Extract the [X, Y] coordinate from the center of the cell holding the provided text.  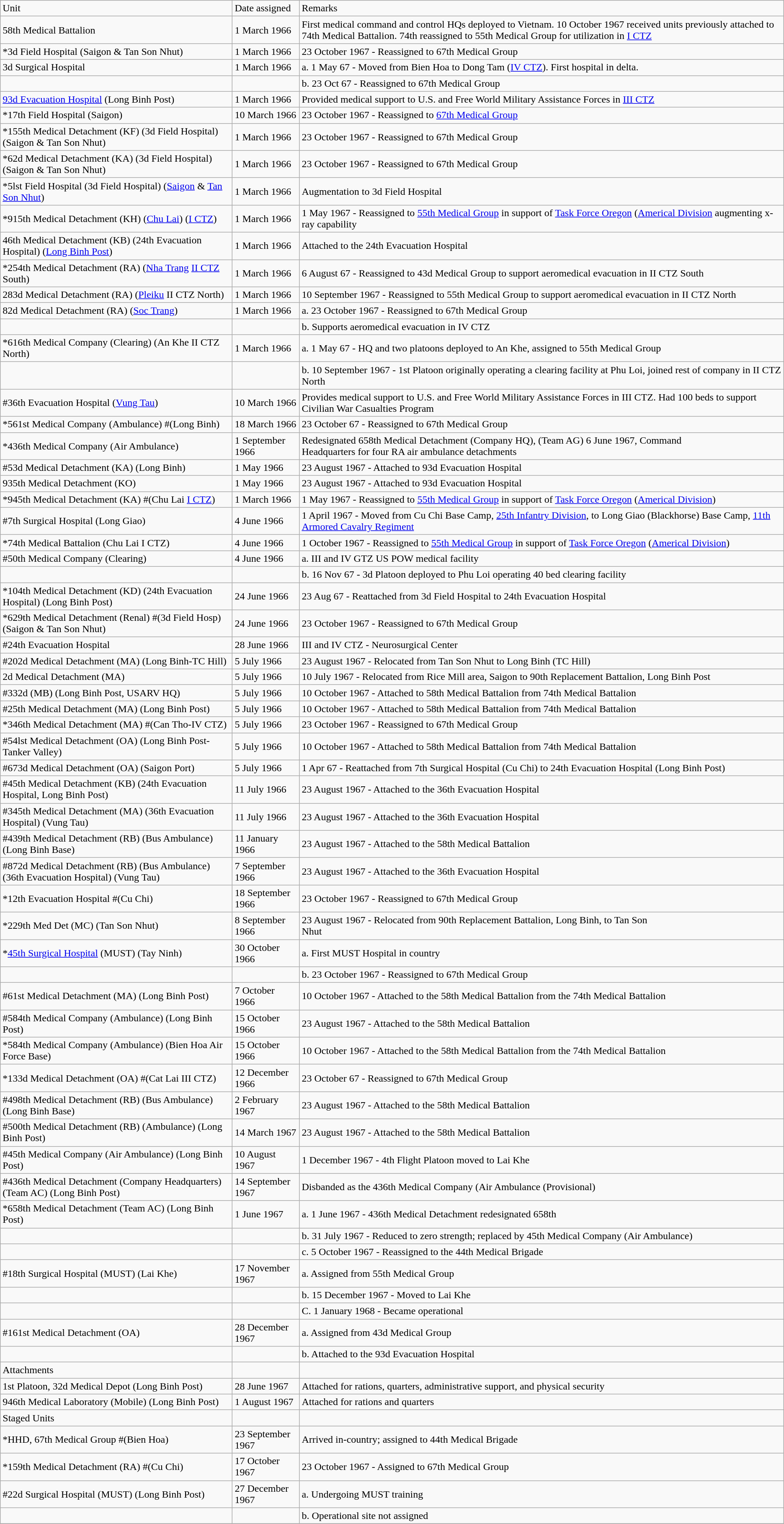
8 September 1966 [266, 926]
*12th Evacuation Hospital #(Cu Chi) [116, 898]
#22d Surgical Hospital (MUST) (Long Binh Post) [116, 1494]
935th Medical Detachment (KO) [116, 483]
*436th Medical Company (Air Ambulance) [116, 446]
*133d Medical Detachment (OA) #(Cat Lai III CTZ) [116, 1078]
Remarks [542, 8]
1 December 1967 - 4th Flight Platoon moved to Lai Khe [542, 1160]
#54lst Medical Detachment (OA) (Long Binh Post-Tanker Valley) [116, 747]
14 September 1967 [266, 1187]
*945th Medical Detachment (KA) #(Chu Lai I CTZ) [116, 499]
#50th Medical Company (Clearing) [116, 558]
*229th Med Det (MC) (Tan Son Nhut) [116, 926]
#18th Surgical Hospital (MUST) (Lai Khe) [116, 1273]
Staged Units [116, 1418]
10 July 1967 - Relocated from Rice Mill area, Saigon to 90th Replacement Battalion, Long Binh Post [542, 677]
b. 23 Oct 67 - Reassigned to 67th Medical Group [542, 83]
46th Medical Detachment (KB) (24th Evacuation Hospital) (Long Binh Post) [116, 245]
*629th Medical Detachment (Renal) #(3d Field Hosp) (Saigon & Tan Son Nhut) [116, 623]
18 March 1966 [266, 424]
1 August 1967 [266, 1402]
#45th Medical Company (Air Ambulance) (Long Binh Post) [116, 1160]
#584th Medical Company (Ambulance) (Long Binh Post) [116, 1024]
b. 23 October 1967 - Reassigned to 67th Medical Group [542, 975]
#345th Medical Detachment (MA) (36th Evacuation Hospital) (Vung Tau) [116, 817]
1 April 1967 - Moved from Cu Chi Base Camp, 25th Infantry Division, to Long Giao (Blackhorse) Base Camp, 11th Armored Cavalry Regiment [542, 521]
1 May 1967 - Reassigned to 55th Medical Group in support of Task Force Oregon (Americal Division) [542, 499]
b. Operational site not assigned [542, 1516]
28 December 1967 [266, 1332]
27 December 1967 [266, 1494]
10 September 1967 - Reassigned to 55th Medical Group to support aeromedical evacuation in II CTZ North [542, 295]
1st Platoon, 32d Medical Depot (Long Binh Post) [116, 1386]
23 Aug 67 - Reattached from 3d Field Hospital to 24th Evacuation Hospital [542, 596]
6 August 67 - Reassigned to 43d Medical Group to support aeromedical evacuation in II CTZ South [542, 273]
Attached to the 24th Evacuation Hospital [542, 245]
*3d Field Hospital (Saigon & Tan Son Nhut) [116, 52]
Attachments [116, 1370]
*45th Surgical Hospital (MUST) (Tay Ninh) [116, 953]
b. Supports aeromedical evacuation in IV CTZ [542, 327]
b. 10 September 1967 - 1st Platoon originally operating a clearing facility at Phu Loi, joined rest of company in II CTZ North [542, 375]
28 June 1966 [266, 645]
a. 23 October 1967 - Reassigned to 67th Medical Group [542, 311]
7 September 1966 [266, 871]
23 August 1967 - Relocated from 90th Replacement Battalion, Long Binh, to Tan SonNhut [542, 926]
b. 31 July 1967 - Reduced to zero strength; replaced by 45th Medical Company (Air Ambulance) [542, 1236]
III and IV CTZ - Neurosurgical Center [542, 645]
#36th Evacuation Hospital (Vung Tau) [116, 403]
3d Surgical Hospital [116, 67]
#161st Medical Detachment (OA) [116, 1332]
c. 5 October 1967 - Reassigned to the 44th Medical Brigade [542, 1252]
17 November 1967 [266, 1273]
Provides medical support to U.S. and Free World Military Assistance Forces in III CTZ. Had 100 beds to support Civilian War Casualties Program [542, 403]
*74th Medical Battalion (Chu Lai I CTZ) [116, 542]
C. 1 January 1968 - Became operational [542, 1311]
*155th Medical Detachment (KF) (3d Field Hospital) (Saigon & Tan Son Nhut) [116, 137]
*159th Medical Detachment (RA) #(Cu Chi) [116, 1467]
#332d (MB) (Long Binh Post, USARV HQ) [116, 693]
14 March 1967 [266, 1133]
a. III and IV GTZ US POW medical facility [542, 558]
#500th Medical Detachment (RB) (Ambulance) (Long Binh Post) [116, 1133]
82d Medical Detachment (RA) (Soc Trang) [116, 311]
#673d Medical Detachment (OA) (Saigon Port) [116, 768]
*561st Medical Company (Ambulance) #(Long Binh) [116, 424]
#436th Medical Detachment (Company Headquarters) (Team AC) (Long Binh Post) [116, 1187]
1 June 1967 [266, 1214]
b. 15 December 1967 - Moved to Lai Khe [542, 1295]
Arrived in-country; assigned to 44th Medical Brigade [542, 1439]
#25th Medical Detachment (MA) (Long Binh Post) [116, 709]
#24th Evacuation Hospital [116, 645]
*915th Medical Detachment (KH) (Chu Lai) (I CTZ) [116, 219]
#45th Medical Detachment (KB) (24th Evacuation Hospital, Long Binh Post) [116, 789]
a. Assigned from 55th Medical Group [542, 1273]
1 September 1966 [266, 446]
*616th Medical Company (Clearing) (An Khe II CTZ North) [116, 349]
#439th Medical Detachment (RB) (Bus Ambulance) (Long Binh Base) [116, 844]
Augmentation to 3d Field Hospital [542, 191]
#7th Surgical Hospital (Long Giao) [116, 521]
*104th Medical Detachment (KD) (24th Evacuation Hospital) (Long Binh Post) [116, 596]
#202d Medical Detachment (MA) (Long Binh-TC Hill) [116, 661]
1 May 1967 - Reassigned to 55th Medical Group in support of Task Force Oregon (Americal Division augmenting x-ray capability [542, 219]
a. 1 June 1967 - 436th Medical Detachment redesignated 658th [542, 1214]
23 August 1967 - Relocated from Tan Son Nhut to Long Binh (TC Hill) [542, 661]
*17th Field Hospital (Saigon) [116, 115]
*346th Medical Detachment (MA) #(Can Tho-IV CTZ) [116, 725]
Unit [116, 8]
2 February 1967 [266, 1105]
7 October 1966 [266, 996]
#498th Medical Detachment (RB) (Bus Ambulance) (Long Binh Base) [116, 1105]
Disbanded as the 436th Medical Company (Air Ambulance (Provisional) [542, 1187]
283d Medical Detachment (RA) (Pleiku II CTZ North) [116, 295]
*658th Medical Detachment (Team AC) (Long Binh Post) [116, 1214]
18 September 1966 [266, 898]
*254th Medical Detachment (RA) (Nha Trang II CTZ South) [116, 273]
946th Medical Laboratory (Mobile) (Long Binh Post) [116, 1402]
*584th Medical Company (Ambulance) (Bien Hoa Air Force Base) [116, 1051]
Provided medical support to U.S. and Free World Military Assistance Forces in III CTZ [542, 99]
a. 1 May 67 - HQ and two platoons deployed to An Khe, assigned to 55th Medical Group [542, 349]
#872d Medical Detachment (RB) (Bus Ambulance) (36th Evacuation Hospital) (Vung Tau) [116, 871]
58th Medical Battalion [116, 30]
30 October 1966 [266, 953]
23 September 1967 [266, 1439]
*62d Medical Detachment (KA) (3d Field Hospital) (Saigon & Tan Son Nhut) [116, 164]
a. Assigned from 43d Medical Group [542, 1332]
2d Medical Detachment (MA) [116, 677]
23 October 1967 - Assigned to 67th Medical Group [542, 1467]
Redesignated 658th Medical Detachment (Company HQ), (Team AG) 6 June 1967, CommandHeadquarters for four RA air ambulance detachments [542, 446]
#53d Medical Detachment (KA) (Long Binh) [116, 468]
*HHD, 67th Medical Group #(Bien Hoa) [116, 1439]
28 June 1967 [266, 1386]
93d Evacuation Hospital (Long Binh Post) [116, 99]
12 December 1966 [266, 1078]
*5lst Field Hospital (3d Field Hospital) (Saigon & Tan Son Nhut) [116, 191]
a. 1 May 67 - Moved from Bien Hoa to Dong Tam (IV CTZ). First hospital in delta. [542, 67]
#61st Medical Detachment (MA) (Long Binh Post) [116, 996]
Date assigned [266, 8]
a. First MUST Hospital in country [542, 953]
10 August 1967 [266, 1160]
Attached for rations and quarters [542, 1402]
1 Apr 67 - Reattached from 7th Surgical Hospital (Cu Chi) to 24th Evacuation Hospital (Long Binh Post) [542, 768]
1 October 1967 - Reassigned to 55th Medical Group in support of Task Force Oregon (Americal Division) [542, 542]
Attached for rations, quarters, administrative support, and physical security [542, 1386]
b. 16 Nov 67 - 3d Platoon deployed to Phu Loi operating 40 bed clearing facility [542, 574]
11 January 1966 [266, 844]
b. Attached to the 93d Evacuation Hospital [542, 1354]
a. Undergoing MUST training [542, 1494]
17 October 1967 [266, 1467]
